Identify which cell holds the provided text, then report its [x, y] central coordinate. 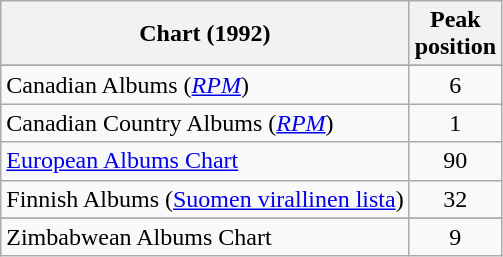
6 [455, 85]
European Albums Chart [205, 161]
1 [455, 123]
Chart (1992) [205, 34]
90 [455, 161]
Canadian Albums (RPM) [205, 85]
Canadian Country Albums (RPM) [205, 123]
32 [455, 199]
Finnish Albums (Suomen virallinen lista) [205, 199]
9 [455, 237]
Peakposition [455, 34]
Zimbabwean Albums Chart [205, 237]
